Return (X, Y) of the center of cell containing provided text 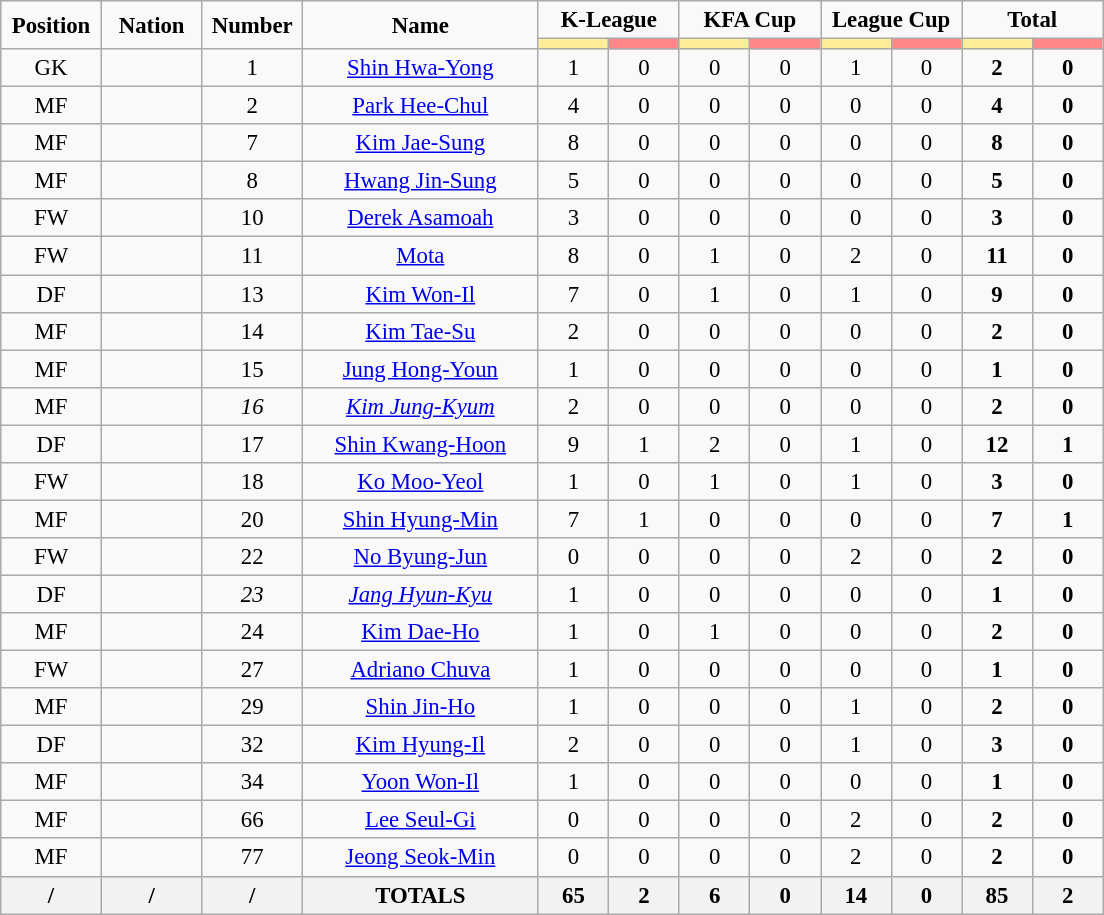
18 (252, 482)
15 (252, 369)
13 (252, 294)
Name (421, 25)
16 (252, 406)
Lee Seul-Gi (421, 820)
Nation (152, 25)
34 (252, 782)
Adriano Chuva (421, 670)
Jang Hyun-Kyu (421, 594)
Kim Dae-Ho (421, 632)
66 (252, 820)
Mota (421, 256)
No Byung-Jun (421, 557)
Derek Asamoah (421, 219)
Shin Kwang-Hoon (421, 444)
Total (1032, 20)
Position (52, 25)
Kim Won-Il (421, 294)
Park Hee-Chul (421, 106)
Shin Jin-Ho (421, 707)
22 (252, 557)
29 (252, 707)
17 (252, 444)
12 (998, 444)
Ko Moo-Yeol (421, 482)
6 (714, 895)
Shin Hwa-Yong (421, 68)
85 (998, 895)
TOTALS (421, 895)
GK (52, 68)
Kim Hyung-Il (421, 745)
League Cup (890, 20)
Yoon Won-Il (421, 782)
Jeong Seok-Min (421, 858)
27 (252, 670)
23 (252, 594)
32 (252, 745)
Kim Jung-Kyum (421, 406)
Kim Tae-Su (421, 331)
77 (252, 858)
K-League (608, 20)
Kim Jae-Sung (421, 143)
20 (252, 519)
Number (252, 25)
10 (252, 219)
24 (252, 632)
KFA Cup (750, 20)
Shin Hyung-Min (421, 519)
65 (574, 895)
Jung Hong-Youn (421, 369)
Hwang Jin-Sung (421, 181)
